Scan for the cell matching the given text and deliver its (X, Y) coordinate at center. 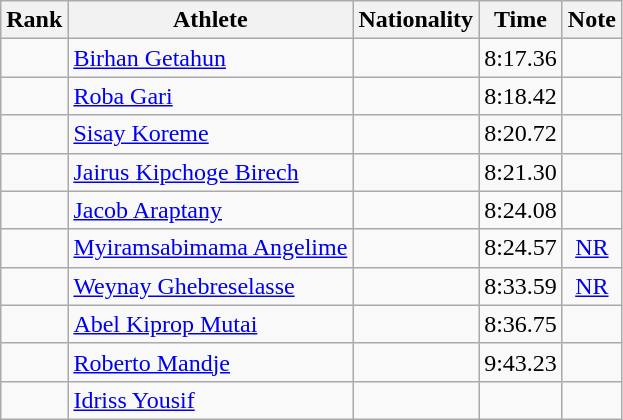
Note (592, 20)
Idriss Yousif (210, 400)
Myiramsabimama Angelime (210, 248)
Abel Kiprop Mutai (210, 324)
8:24.57 (521, 248)
8:21.30 (521, 172)
8:24.08 (521, 210)
8:17.36 (521, 58)
Nationality (416, 20)
Rank (34, 20)
9:43.23 (521, 362)
8:33.59 (521, 286)
Time (521, 20)
Jairus Kipchoge Birech (210, 172)
Weynay Ghebreselasse (210, 286)
8:36.75 (521, 324)
Roba Gari (210, 96)
8:20.72 (521, 134)
8:18.42 (521, 96)
Jacob Araptany (210, 210)
Birhan Getahun (210, 58)
Sisay Koreme (210, 134)
Roberto Mandje (210, 362)
Athlete (210, 20)
